Capture the cell that displays the provided text and extract its [X, Y] central coordinate. 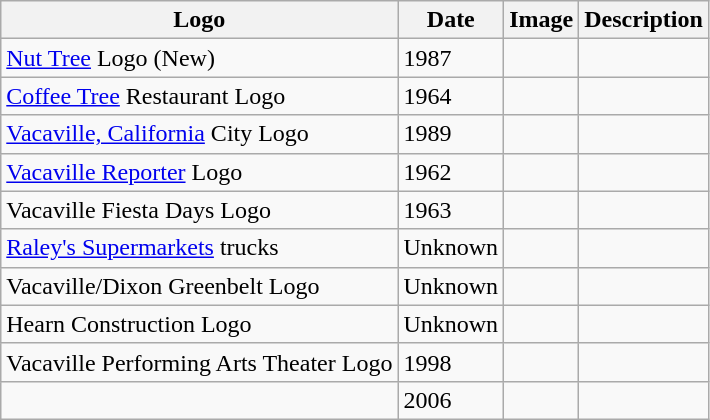
1963 [451, 210]
Hearn Construction Logo [200, 324]
1998 [451, 362]
Vacaville/Dixon Greenbelt Logo [200, 286]
Vacaville Fiesta Days Logo [200, 210]
1989 [451, 134]
1987 [451, 58]
Vacaville Reporter Logo [200, 172]
Nut Tree Logo (New) [200, 58]
Description [644, 20]
2006 [451, 400]
Vacaville, California City Logo [200, 134]
1964 [451, 96]
Raley's Supermarkets trucks [200, 248]
Image [542, 20]
Vacaville Performing Arts Theater Logo [200, 362]
Date [451, 20]
Coffee Tree Restaurant Logo [200, 96]
1962 [451, 172]
Logo [200, 20]
